Find where the given text appears and provide that cell's center as (x, y) coordinate. 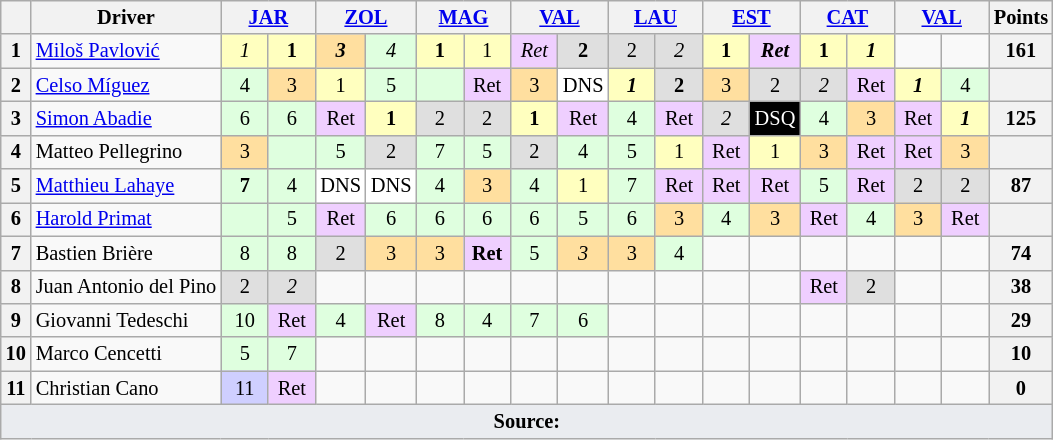
Points (1021, 17)
Miloš Pavlović (126, 51)
9 (16, 320)
Driver (126, 17)
Giovanni Tedeschi (126, 320)
LAU (655, 17)
Matteo Pellegrino (126, 152)
Simon Abadie (126, 118)
Marco Cencetti (126, 354)
74 (1021, 253)
161 (1021, 51)
JAR (268, 17)
Harold Primat (126, 219)
38 (1021, 287)
Bastien Brière (126, 253)
EST (752, 17)
DSQ (775, 118)
87 (1021, 186)
Christian Cano (126, 388)
Source: (527, 421)
CAT (847, 17)
29 (1021, 320)
ZOL (366, 17)
0 (1021, 388)
Juan Antonio del Pino (126, 287)
Matthieu Lahaye (126, 186)
125 (1021, 118)
MAG (463, 17)
Celso Míguez (126, 85)
